Search for the cell housing the specified text and yield its (X, Y) center coordinate. 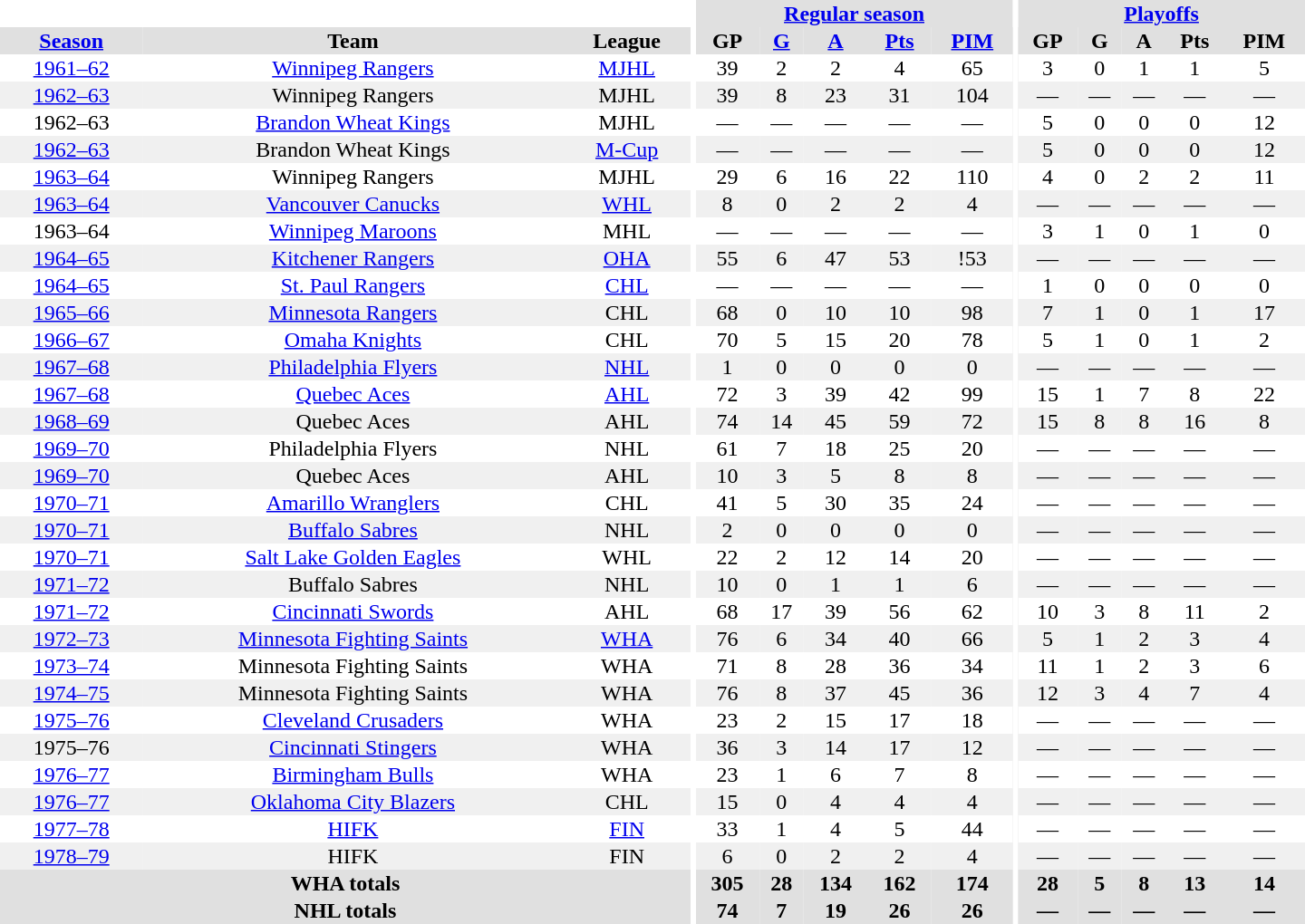
59 (899, 421)
13 (1194, 883)
62 (972, 611)
61 (727, 448)
24 (972, 503)
70 (727, 340)
Salt Lake Golden Eagles (353, 557)
53 (899, 258)
1978–79 (71, 856)
Amarillo Wranglers (353, 503)
56 (899, 611)
M-Cup (627, 149)
47 (836, 258)
Minnesota Rangers (353, 313)
MHL (627, 231)
162 (899, 883)
71 (727, 666)
65 (972, 68)
Kitchener Rangers (353, 258)
55 (727, 258)
104 (972, 95)
174 (972, 883)
78 (972, 340)
25 (899, 448)
1972–73 (71, 639)
Regular season (854, 14)
Birmingham Bulls (353, 775)
Team (353, 41)
League (627, 41)
Playoffs (1162, 14)
41 (727, 503)
98 (972, 313)
33 (727, 829)
Cleveland Crusaders (353, 720)
Winnipeg Maroons (353, 231)
OHA (627, 258)
1973–74 (71, 666)
WHA totals (345, 883)
31 (899, 95)
134 (836, 883)
1965–66 (71, 313)
Oklahoma City Blazers (353, 802)
19 (836, 910)
29 (727, 177)
1966–67 (71, 340)
30 (836, 503)
1974–75 (71, 693)
Omaha Knights (353, 340)
!53 (972, 258)
44 (972, 829)
St. Paul Rangers (353, 285)
Cincinnati Stingers (353, 747)
110 (972, 177)
37 (836, 693)
42 (899, 394)
35 (899, 503)
1977–78 (71, 829)
1961–62 (71, 68)
99 (972, 394)
Season (71, 41)
66 (972, 639)
NHL totals (345, 910)
40 (899, 639)
Cincinnati Swords (353, 611)
Vancouver Canucks (353, 204)
1968–69 (71, 421)
305 (727, 883)
